Provide the (X, Y) coordinate of the cell's center where the given text is located.  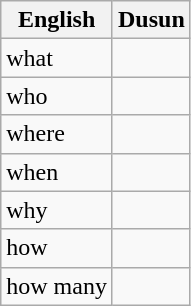
how many (57, 286)
who (57, 96)
what (57, 58)
why (57, 210)
where (57, 134)
how (57, 248)
Dusun (151, 20)
English (57, 20)
when (57, 172)
